Find where the given text appears and provide that cell's center as (X, Y) coordinate. 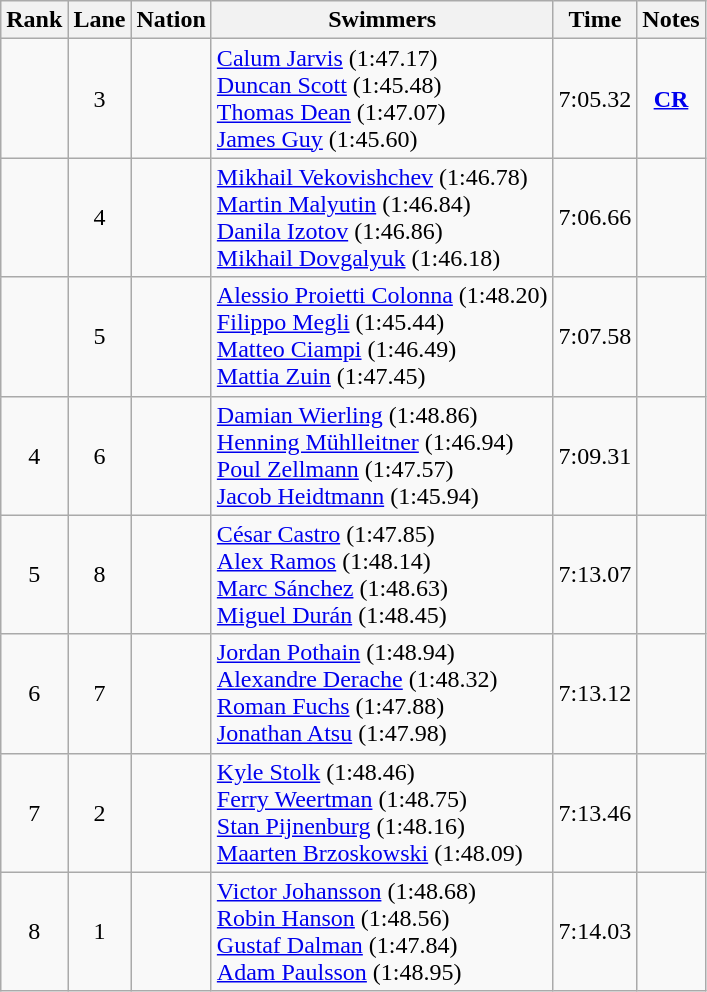
Time (595, 20)
3 (100, 98)
7:05.32 (595, 98)
Kyle Stolk (1:48.46)Ferry Weertman (1:48.75)Stan Pijnenburg (1:48.16)Maarten Brzoskowski (1:48.09) (382, 812)
Calum Jarvis (1:47.17)Duncan Scott (1:45.48)Thomas Dean (1:47.07)James Guy (1:45.60) (382, 98)
7:13.12 (595, 694)
Jordan Pothain (1:48.94)Alexandre Derache (1:48.32)Roman Fuchs (1:47.88)Jonathan Atsu (1:47.98) (382, 694)
7:14.03 (595, 932)
Nation (171, 20)
7:13.46 (595, 812)
7:07.58 (595, 336)
2 (100, 812)
Notes (671, 20)
7:06.66 (595, 218)
Rank (34, 20)
Victor Johansson (1:48.68)Robin Hanson (1:48.56)Gustaf Dalman (1:47.84)Adam Paulsson (1:48.95) (382, 932)
Damian Wierling (1:48.86)Henning Mühlleitner (1:46.94)Poul Zellmann (1:47.57)Jacob Heidtmann (1:45.94) (382, 456)
CR (671, 98)
César Castro (1:47.85)Alex Ramos (1:48.14)Marc Sánchez (1:48.63)Miguel Durán (1:48.45) (382, 574)
1 (100, 932)
Lane (100, 20)
Alessio Proietti Colonna (1:48.20)Filippo Megli (1:45.44)Matteo Ciampi (1:46.49)Mattia Zuin (1:47.45) (382, 336)
7:09.31 (595, 456)
Mikhail Vekovishchev (1:46.78)Martin Malyutin (1:46.84)Danila Izotov (1:46.86)Mikhail Dovgalyuk (1:46.18) (382, 218)
Swimmers (382, 20)
7:13.07 (595, 574)
